Extract the [X, Y] coordinate from the center of the cell holding the provided text.  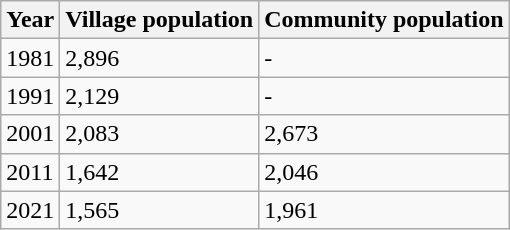
2,046 [384, 172]
1,565 [160, 210]
Village population [160, 20]
Community population [384, 20]
1991 [30, 96]
Year [30, 20]
1981 [30, 58]
2,673 [384, 134]
2,083 [160, 134]
2011 [30, 172]
1,961 [384, 210]
1,642 [160, 172]
2,129 [160, 96]
2,896 [160, 58]
2021 [30, 210]
2001 [30, 134]
